Output the (X, Y) coordinate of the center of the cell containing the given text.  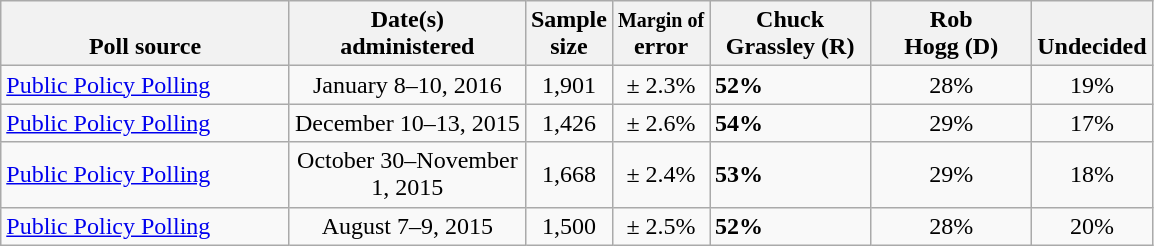
January 8–10, 2016 (407, 85)
1,901 (568, 85)
RobHogg (D) (952, 34)
± 2.3% (660, 85)
1,500 (568, 226)
± 2.4% (660, 174)
ChuckGrassley (R) (790, 34)
17% (1092, 123)
Poll source (146, 34)
20% (1092, 226)
± 2.6% (660, 123)
54% (790, 123)
August 7–9, 2015 (407, 226)
October 30–November 1, 2015 (407, 174)
1,426 (568, 123)
1,668 (568, 174)
December 10–13, 2015 (407, 123)
Margin oferror (660, 34)
Samplesize (568, 34)
53% (790, 174)
Date(s)administered (407, 34)
18% (1092, 174)
19% (1092, 85)
± 2.5% (660, 226)
Undecided (1092, 34)
